Scan for the cell matching the given text and deliver its [x, y] coordinate at center. 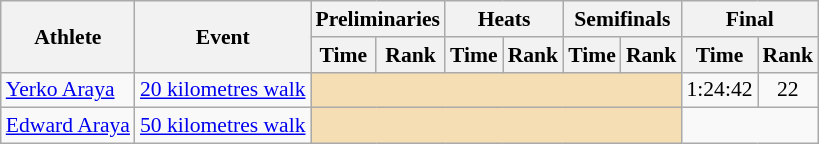
Preliminaries [378, 19]
Semifinals [622, 19]
Athlete [68, 36]
Heats [504, 19]
Yerko Araya [68, 90]
50 kilometres walk [223, 126]
Event [223, 36]
Edward Araya [68, 126]
22 [788, 90]
1:24:42 [719, 90]
20 kilometres walk [223, 90]
Final [750, 19]
